Capture the cell that displays the provided text and extract its [X, Y] central coordinate. 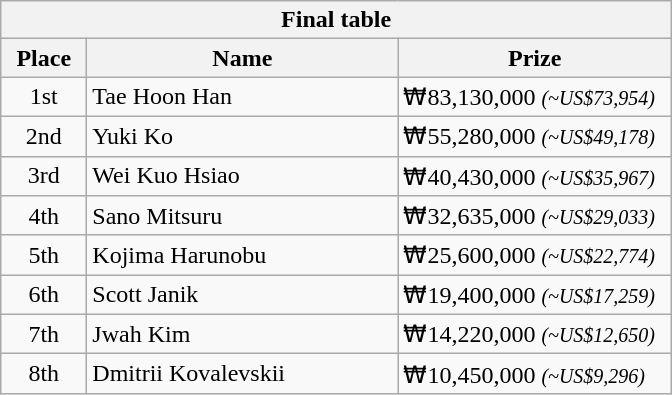
Final table [336, 20]
₩14,220,000 (~US$12,650) [535, 334]
₩83,130,000 (~US$73,954) [535, 97]
7th [44, 334]
5th [44, 255]
Sano Mitsuru [242, 216]
Yuki Ko [242, 136]
Dmitrii Kovalevskii [242, 374]
Tae Hoon Han [242, 97]
₩10,450,000 (~US$9,296) [535, 374]
₩25,600,000 (~US$22,774) [535, 255]
₩40,430,000 (~US$35,967) [535, 176]
Wei Kuo Hsiao [242, 176]
Place [44, 58]
8th [44, 374]
4th [44, 216]
2nd [44, 136]
Prize [535, 58]
Kojima Harunobu [242, 255]
₩55,280,000 (~US$49,178) [535, 136]
₩32,635,000 (~US$29,033) [535, 216]
Jwah Kim [242, 334]
Name [242, 58]
Scott Janik [242, 295]
6th [44, 295]
₩19,400,000 (~US$17,259) [535, 295]
1st [44, 97]
3rd [44, 176]
